Determine the (x, y) coordinate at the center of the cell enclosing the given text.  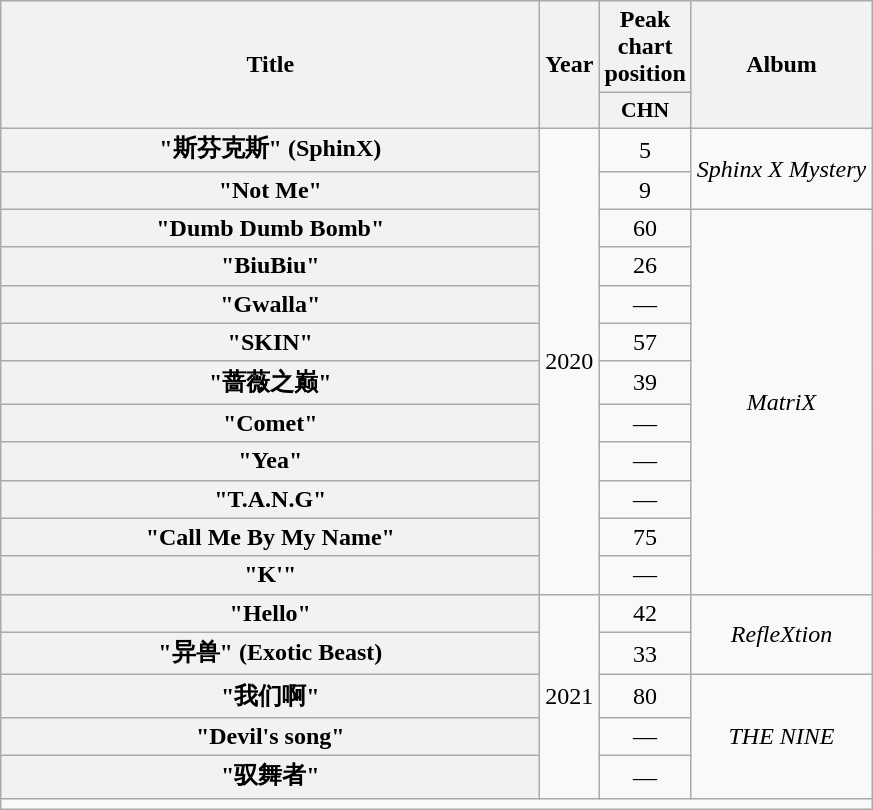
2021 (570, 696)
Title (270, 65)
26 (645, 266)
"Comet" (270, 423)
75 (645, 537)
80 (645, 696)
42 (645, 613)
57 (645, 342)
33 (645, 654)
"Gwalla" (270, 304)
"蔷薇之巅" (270, 382)
"Yea" (270, 461)
"SKIN" (270, 342)
Year (570, 65)
"Call Me By My Name" (270, 537)
"T.A.N.G" (270, 499)
"Devil's song" (270, 736)
60 (645, 228)
Peak chart position (645, 47)
CHN (645, 111)
"异兽" (Exotic Beast) (270, 654)
Sphinx X Mystery (781, 168)
THE NINE (781, 736)
"K'" (270, 575)
9 (645, 190)
Album (781, 65)
RefleXtion (781, 634)
"我们啊" (270, 696)
MatriX (781, 402)
"BiuBiu" (270, 266)
"Not Me" (270, 190)
"Dumb Dumb Bomb" (270, 228)
2020 (570, 361)
5 (645, 150)
"Hello" (270, 613)
"驭舞者" (270, 776)
"斯芬克斯" (SphinX) (270, 150)
39 (645, 382)
